Identify which cell holds the provided text, then report its [X, Y] central coordinate. 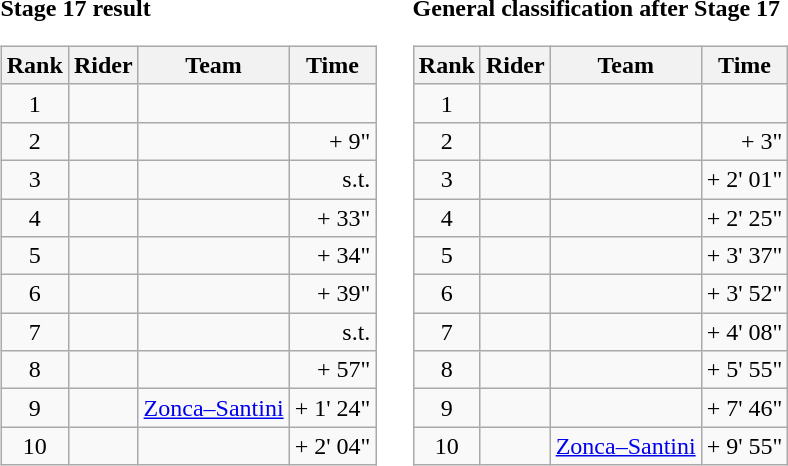
+ 3" [744, 141]
+ 4' 08" [744, 332]
+ 2' 04" [332, 446]
+ 2' 25" [744, 217]
+ 9' 55" [744, 446]
+ 1' 24" [332, 408]
+ 2' 01" [744, 179]
+ 39" [332, 294]
+ 3' 52" [744, 294]
+ 34" [332, 256]
+ 7' 46" [744, 408]
+ 3' 37" [744, 256]
+ 9" [332, 141]
+ 57" [332, 370]
+ 33" [332, 217]
+ 5' 55" [744, 370]
